Capture the cell that displays the provided text and extract its [x, y] central coordinate. 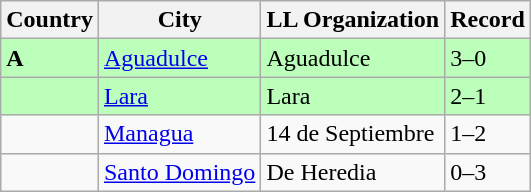
3–0 [488, 58]
A [50, 58]
Record [488, 20]
2–1 [488, 96]
Santo Domingo [179, 172]
LL Organization [353, 20]
De Heredia [353, 172]
Managua [179, 134]
Country [50, 20]
14 de Septiembre [353, 134]
0–3 [488, 172]
City [179, 20]
1–2 [488, 134]
